Output the [x, y] coordinate of the center of the cell containing the given text.  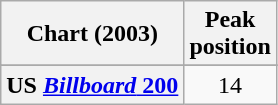
Peakposition [230, 34]
Chart (2003) [92, 34]
US Billboard 200 [92, 85]
14 [230, 85]
